Output the [x, y] coordinate of the center of the cell containing the given text.  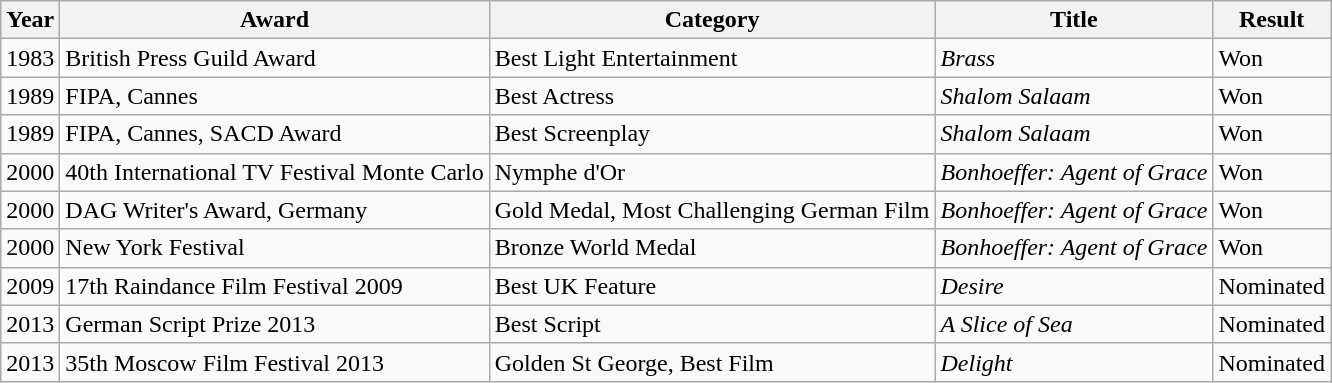
17th Raindance Film Festival 2009 [274, 286]
A Slice of Sea [1074, 324]
FIPA, Cannes [274, 96]
40th International TV Festival Monte Carlo [274, 172]
Category [712, 20]
2009 [30, 286]
Golden St George, Best Film [712, 362]
DAG Writer's Award, Germany [274, 210]
Award [274, 20]
Year [30, 20]
Best Actress [712, 96]
Desire [1074, 286]
German Script Prize 2013 [274, 324]
Gold Medal, Most Challenging German Film [712, 210]
British Press Guild Award [274, 58]
Brass [1074, 58]
Title [1074, 20]
1983 [30, 58]
Result [1272, 20]
Best Light Entertainment [712, 58]
Delight [1074, 362]
Best UK Feature [712, 286]
Best Screenplay [712, 134]
Bronze World Medal [712, 248]
35th Moscow Film Festival 2013 [274, 362]
Best Script [712, 324]
Nymphe d'Or [712, 172]
New York Festival [274, 248]
FIPA, Cannes, SACD Award [274, 134]
